Determine the [x, y] coordinate at the center of the cell enclosing the given text.  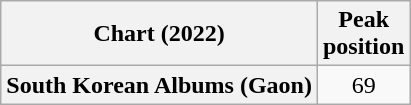
South Korean Albums (Gaon) [160, 85]
69 [363, 85]
Chart (2022) [160, 34]
Peakposition [363, 34]
